Determine the (X, Y) coordinate at the center of the cell enclosing the given text.  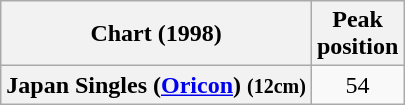
54 (357, 85)
Chart (1998) (156, 34)
Japan Singles (Oricon) (12cm) (156, 85)
Peakposition (357, 34)
